Output the (X, Y) coordinate of the center of the cell containing the given text.  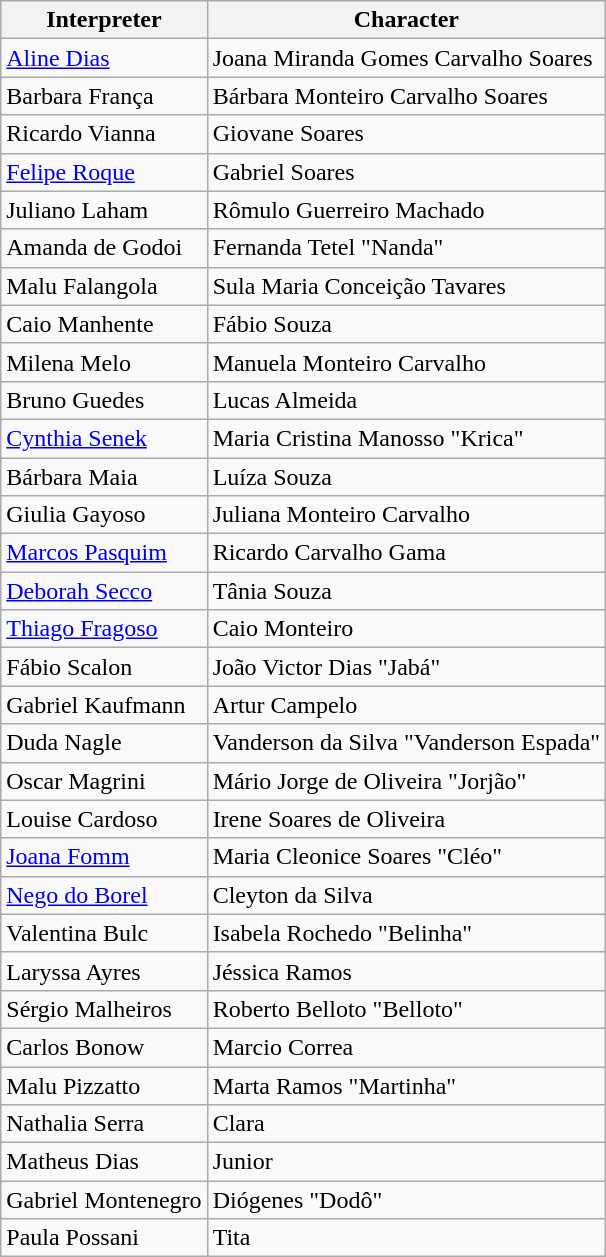
Manuela Monteiro Carvalho (406, 362)
Louise Cardoso (104, 819)
Bárbara Monteiro Carvalho Soares (406, 96)
Giulia Gayoso (104, 515)
Nathalia Serra (104, 1124)
Junior (406, 1162)
Marta Ramos "Martinha" (406, 1085)
Irene Soares de Oliveira (406, 819)
Deborah Secco (104, 591)
Artur Campelo (406, 705)
Aline Dias (104, 58)
Amanda de Godoi (104, 248)
Fábio Souza (406, 324)
Bárbara Maia (104, 477)
Carlos Bonow (104, 1047)
Lucas Almeida (406, 400)
Duda Nagle (104, 743)
Clara (406, 1124)
Joana Miranda Gomes Carvalho Soares (406, 58)
Caio Manhente (104, 324)
Caio Monteiro (406, 629)
Sérgio Malheiros (104, 1009)
Fábio Scalon (104, 667)
Valentina Bulc (104, 933)
Rômulo Guerreiro Machado (406, 210)
Vanderson da Silva "Vanderson Espada" (406, 743)
Character (406, 20)
Mário Jorge de Oliveira "Jorjão" (406, 781)
Giovane Soares (406, 134)
Felipe Roque (104, 172)
Cleyton da Silva (406, 895)
Bruno Guedes (104, 400)
Sula Maria Conceição Tavares (406, 286)
Interpreter (104, 20)
Malu Pizzatto (104, 1085)
Barbara França (104, 96)
Marcos Pasquim (104, 553)
Fernanda Tetel "Nanda" (406, 248)
João Victor Dias "Jabá" (406, 667)
Tânia Souza (406, 591)
Ricardo Carvalho Gama (406, 553)
Juliano Laham (104, 210)
Tita (406, 1238)
Cynthia Senek (104, 438)
Jéssica Ramos (406, 971)
Malu Falangola (104, 286)
Joana Fomm (104, 857)
Nego do Borel (104, 895)
Oscar Magrini (104, 781)
Luíza Souza (406, 477)
Diógenes "Dodô" (406, 1200)
Maria Cristina Manosso "Krica" (406, 438)
Marcio Correa (406, 1047)
Roberto Belloto "Belloto" (406, 1009)
Isabela Rochedo "Belinha" (406, 933)
Gabriel Soares (406, 172)
Ricardo Vianna (104, 134)
Maria Cleonice Soares "Cléo" (406, 857)
Milena Melo (104, 362)
Gabriel Montenegro (104, 1200)
Paula Possani (104, 1238)
Thiago Fragoso (104, 629)
Matheus Dias (104, 1162)
Laryssa Ayres (104, 971)
Juliana Monteiro Carvalho (406, 515)
Gabriel Kaufmann (104, 705)
